Provide the (X, Y) coordinate of the cell's center where the given text is located.  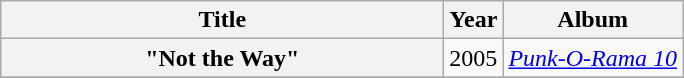
Album (593, 20)
Title (222, 20)
Year (474, 20)
2005 (474, 58)
Punk-O-Rama 10 (593, 58)
"Not the Way" (222, 58)
